Pinpoint the cell where the given text exists, returning its [x, y] midpoint coordinate. 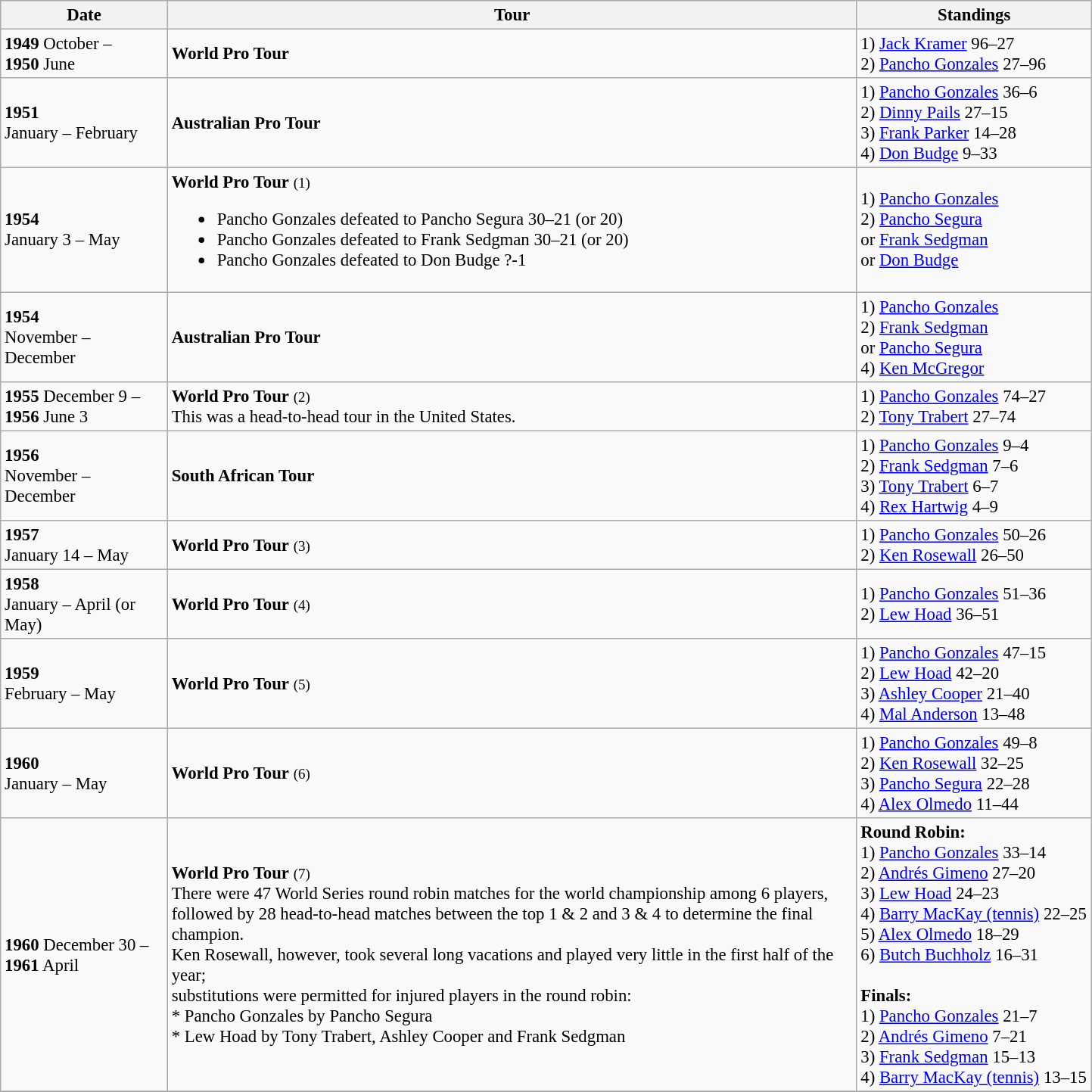
1) Pancho Gonzales 51–36 2) Lew Hoad 36–51 [975, 604]
1954 November – December [85, 338]
South African Tour [512, 475]
1951 January – February [85, 123]
Date [85, 15]
1956 November – December [85, 475]
1) Pancho Gonzales 36–6 2) Dinny Pails 27–15 3) Frank Parker 14–28 4) Don Budge 9–33 [975, 123]
World Pro Tour (4) [512, 604]
World Pro Tour (3) [512, 545]
1) Pancho Gonzales 2) Pancho Segura or Frank Sedgman or Don Budge [975, 230]
1959 February – May [85, 684]
1954 January 3 – May [85, 230]
1955 December 9 – 1956 June 3 [85, 406]
1960 December 30 – 1961 April [85, 955]
1) Pancho Gonzales 9–4 2) Frank Sedgman 7–6 3) Tony Trabert 6–7 4) Rex Hartwig 4–9 [975, 475]
World Pro Tour (5) [512, 684]
1) Pancho Gonzales 74–27 2) Tony Trabert 27–74 [975, 406]
1957 January 14 – May [85, 545]
Standings [975, 15]
1) Pancho Gonzales 49–8 2) Ken Rosewall 32–25 3) Pancho Segura 22–28 4) Alex Olmedo 11–44 [975, 773]
1) Jack Kramer 96–27 2) Pancho Gonzales 27–96 [975, 54]
1960 January – May [85, 773]
1) Pancho Gonzales 2) Frank Sedgman or Pancho Segura 4) Ken McGregor [975, 338]
1) Pancho Gonzales 47–15 2) Lew Hoad 42–20 3) Ashley Cooper 21–40 4) Mal Anderson 13–48 [975, 684]
World Pro Tour [512, 54]
Tour [512, 15]
1958 January – April (or May) [85, 604]
1) Pancho Gonzales 50–26 2) Ken Rosewall 26–50 [975, 545]
1949 October – 1950 June [85, 54]
World Pro Tour (2) This was a head-to-head tour in the United States. [512, 406]
World Pro Tour (6) [512, 773]
